Search for the cell housing the specified text and yield its [X, Y] center coordinate. 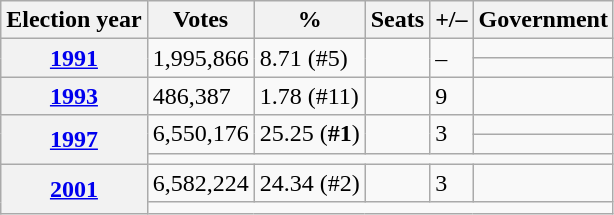
6,582,224 [200, 183]
25.25 (#1) [310, 134]
+/– [452, 20]
1.78 (#11) [310, 96]
1,995,866 [200, 58]
9 [452, 96]
1997 [74, 140]
Seats [397, 20]
– [452, 58]
1991 [74, 58]
6,550,176 [200, 134]
1993 [74, 96]
Government [543, 20]
24.34 (#2) [310, 183]
2001 [74, 188]
Election year [74, 20]
Votes [200, 20]
% [310, 20]
8.71 (#5) [310, 58]
486,387 [200, 96]
